For the text-containing cell, return its midpoint in (x, y) coordinate format. 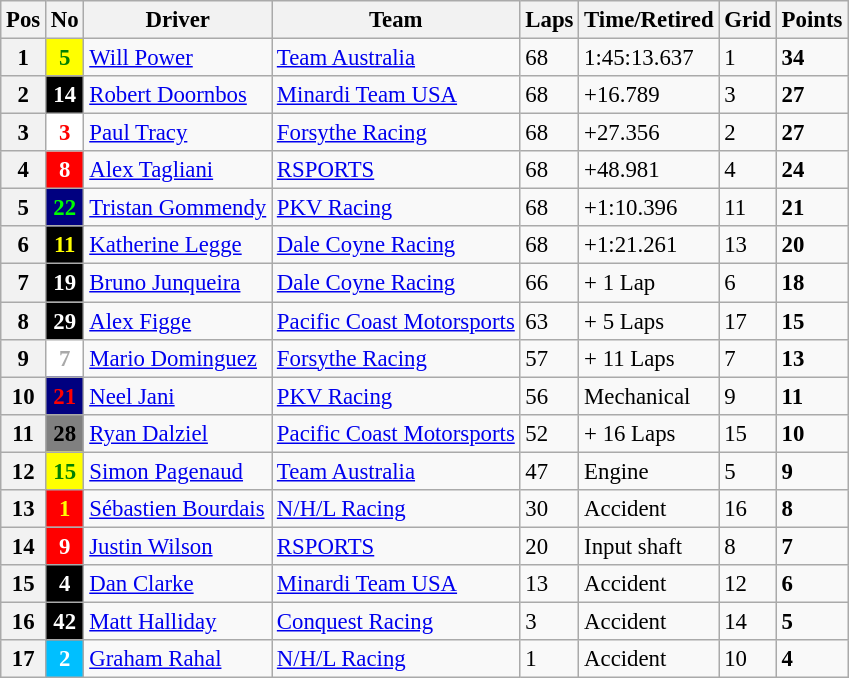
Time/Retired (649, 20)
Driver (178, 20)
Dan Clarke (178, 584)
Mechanical (649, 396)
30 (550, 509)
No (65, 20)
+ 11 Laps (649, 358)
Conquest Racing (396, 621)
Simon Pagenaud (178, 471)
Paul Tracy (178, 133)
+ 16 Laps (649, 433)
+ 1 Lap (649, 283)
1:45:13.637 (649, 58)
+27.356 (649, 133)
+48.981 (649, 170)
Tristan Gommendy (178, 208)
57 (550, 358)
Ryan Dalziel (178, 433)
Justin Wilson (178, 546)
+1:21.261 (649, 245)
Laps (550, 20)
Team (396, 20)
Input shaft (649, 546)
Matt Halliday (178, 621)
29 (65, 321)
Pos (24, 20)
Grid (748, 20)
Alex Tagliani (178, 170)
28 (65, 433)
Alex Figge (178, 321)
Graham Rahal (178, 659)
+ 5 Laps (649, 321)
Neel Jani (178, 396)
Bruno Junqueira (178, 283)
Will Power (178, 58)
47 (550, 471)
42 (65, 621)
24 (812, 170)
66 (550, 283)
Engine (649, 471)
34 (812, 58)
22 (65, 208)
Sébastien Bourdais (178, 509)
56 (550, 396)
19 (65, 283)
52 (550, 433)
Mario Dominguez (178, 358)
+1:10.396 (649, 208)
Points (812, 20)
+16.789 (649, 95)
Katherine Legge (178, 245)
Robert Doornbos (178, 95)
63 (550, 321)
18 (812, 283)
